Find where the given text appears and provide that cell's center as (X, Y) coordinate. 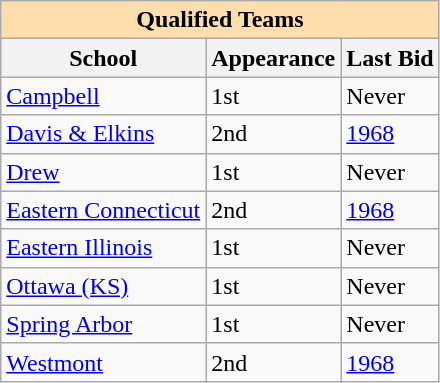
Ottawa (KS) (104, 286)
Spring Arbor (104, 324)
Westmont (104, 362)
Drew (104, 172)
Eastern Connecticut (104, 210)
Campbell (104, 96)
Qualified Teams (220, 20)
Eastern Illinois (104, 248)
Davis & Elkins (104, 134)
Appearance (274, 58)
School (104, 58)
Last Bid (390, 58)
